Search for the cell housing the specified text and yield its (x, y) center coordinate. 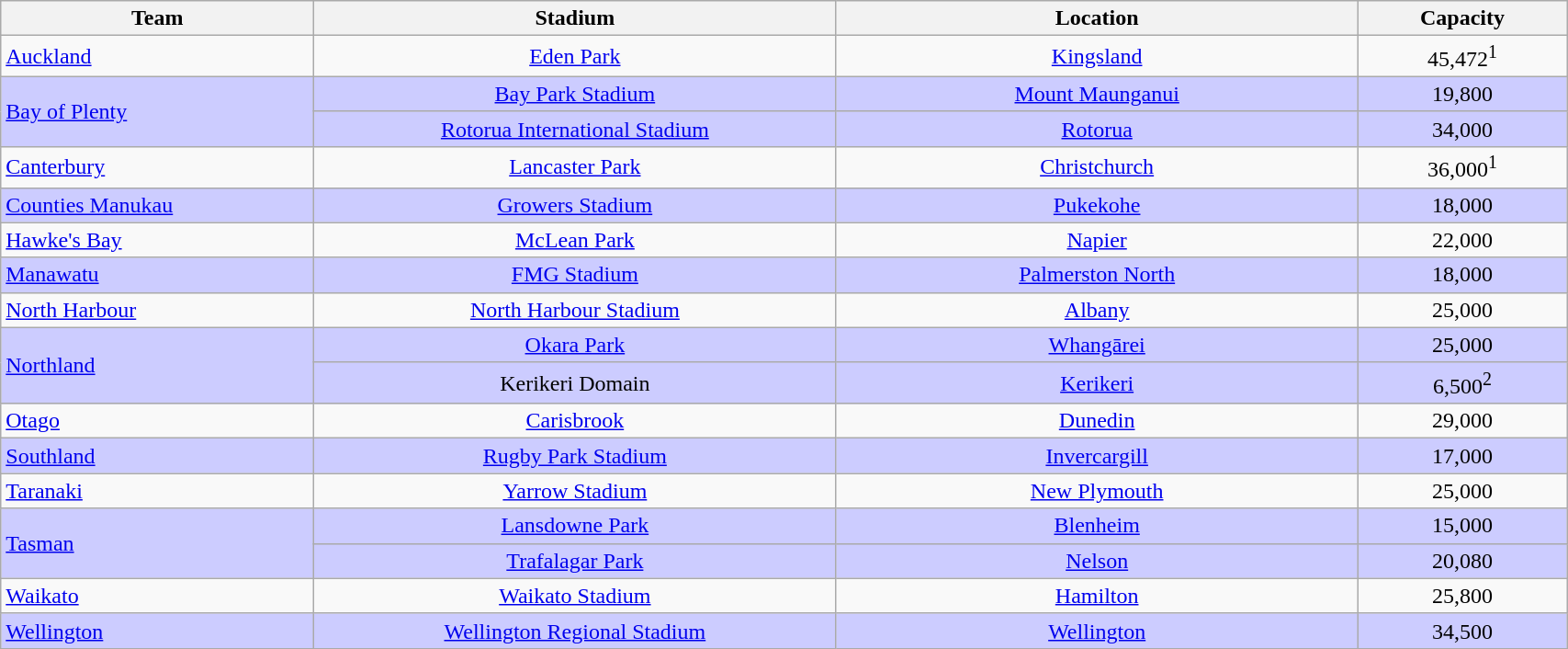
15,000 (1462, 526)
Rugby Park Stadium (575, 456)
Capacity (1462, 18)
New Plymouth (1097, 491)
Southland (158, 456)
Hamilton (1097, 596)
Blenheim (1097, 526)
45,4721 (1462, 57)
Location (1097, 18)
Otago (158, 421)
34,000 (1462, 129)
Kingsland (1097, 57)
Lansdowne Park (575, 526)
Christchurch (1097, 167)
Bay Park Stadium (575, 94)
Whangārei (1097, 345)
Bay of Plenty (158, 111)
Okara Park (575, 345)
Napier (1097, 240)
Tasman (158, 543)
Wellington Regional Stadium (575, 631)
Eden Park (575, 57)
19,800 (1462, 94)
Kerikeri (1097, 382)
Rotorua International Stadium (575, 129)
Lancaster Park (575, 167)
Waikato Stadium (575, 596)
North Harbour (158, 310)
Waikato (158, 596)
Taranaki (158, 491)
Invercargill (1097, 456)
Hawke's Bay (158, 240)
20,080 (1462, 561)
Dunedin (1097, 421)
Kerikeri Domain (575, 382)
Nelson (1097, 561)
Canterbury (158, 167)
FMG Stadium (575, 275)
Rotorua (1097, 129)
6,5002 (1462, 382)
Trafalagar Park (575, 561)
Yarrow Stadium (575, 491)
Auckland (158, 57)
Palmerston North (1097, 275)
Mount Maunganui (1097, 94)
North Harbour Stadium (575, 310)
Counties Manukau (158, 205)
Stadium (575, 18)
29,000 (1462, 421)
Northland (158, 366)
Carisbrook (575, 421)
Growers Stadium (575, 205)
Pukekohe (1097, 205)
Albany (1097, 310)
22,000 (1462, 240)
Team (158, 18)
36,0001 (1462, 167)
34,500 (1462, 631)
Manawatu (158, 275)
McLean Park (575, 240)
17,000 (1462, 456)
25,800 (1462, 596)
